Scan for the cell matching the given text and deliver its [X, Y] coordinate at center. 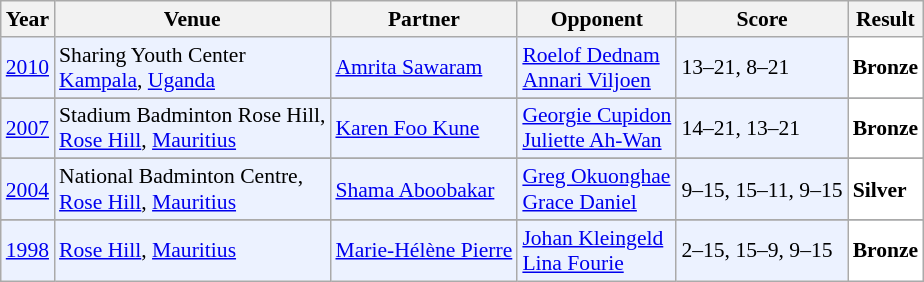
2010 [28, 68]
Year [28, 19]
13–21, 8–21 [762, 68]
Partner [424, 19]
2004 [28, 190]
Amrita Sawaram [424, 68]
1998 [28, 250]
Karen Foo Kune [424, 128]
2007 [28, 128]
Shama Aboobakar [424, 190]
Score [762, 19]
Opponent [596, 19]
Marie-Hélène Pierre [424, 250]
Stadium Badminton Rose Hill,Rose Hill, Mauritius [192, 128]
Rose Hill, Mauritius [192, 250]
National Badminton Centre,Rose Hill, Mauritius [192, 190]
Result [886, 19]
Venue [192, 19]
9–15, 15–11, 9–15 [762, 190]
Johan Kleingeld Lina Fourie [596, 250]
2–15, 15–9, 9–15 [762, 250]
Georgie Cupidon Juliette Ah-Wan [596, 128]
Silver [886, 190]
14–21, 13–21 [762, 128]
Sharing Youth CenterKampala, Uganda [192, 68]
Roelof Dednam Annari Viljoen [596, 68]
Greg Okuonghae Grace Daniel [596, 190]
